Locate the cell with the specified text and output its [X, Y] center coordinate. 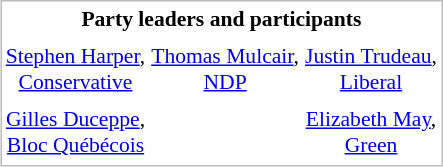
Gilles Duceppe,Bloc Québécois [75, 132]
Stephen Harper,Conservative [75, 69]
Thomas Mulcair,NDP [226, 69]
Elizabeth May,Green [372, 132]
Party leaders and participants [221, 18]
Justin Trudeau,Liberal [372, 69]
